For the text-containing cell, return its midpoint in (x, y) coordinate format. 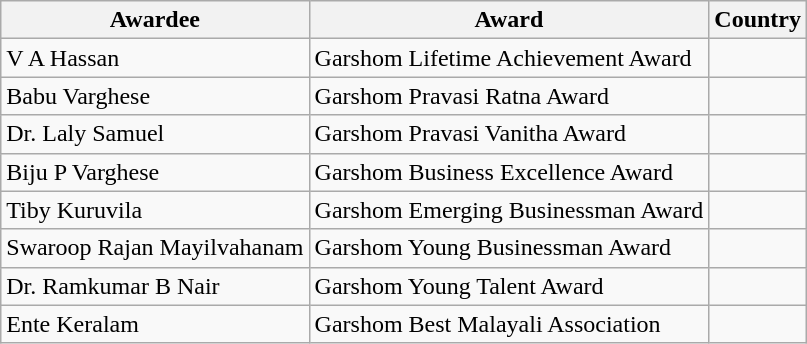
Biju P Varghese (155, 172)
Ente Keralam (155, 324)
Garshom Pravasi Vanitha Award (509, 134)
Garshom Emerging Businessman Award (509, 210)
Dr. Laly Samuel (155, 134)
Swaroop Rajan Mayilvahanam (155, 248)
V A Hassan (155, 58)
Garshom Young Businessman Award (509, 248)
Country (758, 20)
Garshom Lifetime Achievement Award (509, 58)
Dr. Ramkumar B Nair (155, 286)
Award (509, 20)
Garshom Young Talent Award (509, 286)
Babu Varghese (155, 96)
Awardee (155, 20)
Tiby Kuruvila (155, 210)
Garshom Pravasi Ratna Award (509, 96)
Garshom Business Excellence Award (509, 172)
Garshom Best Malayali Association (509, 324)
